Output the [x, y] coordinate of the center of the cell containing the given text.  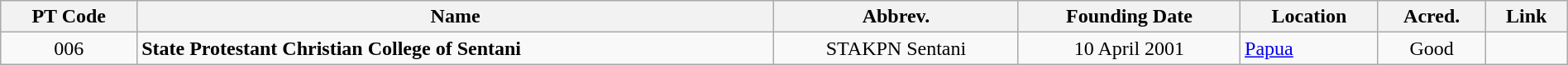
STAKPN Sentani [896, 48]
Location [1310, 17]
Acred. [1432, 17]
Name [456, 17]
Good [1432, 48]
PT Code [69, 17]
Founding Date [1129, 17]
006 [69, 48]
State Protestant Christian College of Sentani [456, 48]
Abbrev. [896, 17]
Papua [1310, 48]
Link [1527, 17]
10 April 2001 [1129, 48]
